Return [x, y] of the center of cell containing provided text 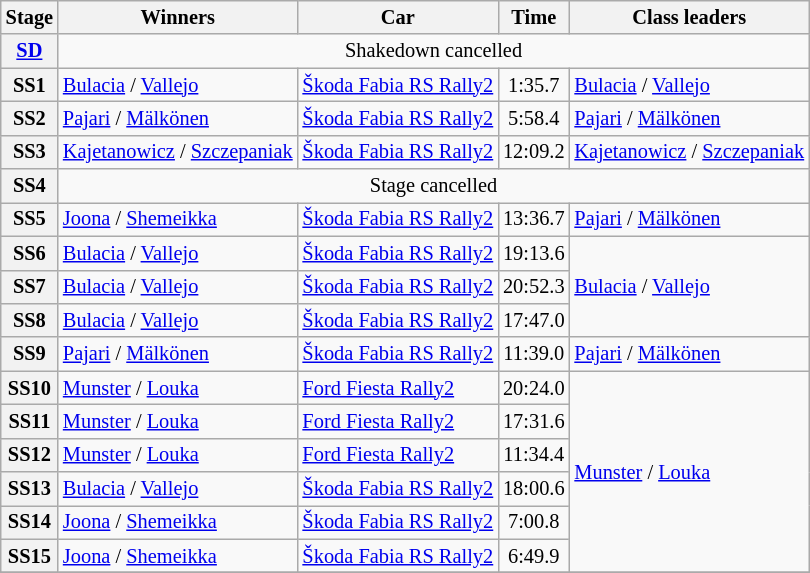
Shakedown cancelled [434, 51]
SS7 [30, 287]
Winners [178, 17]
1:35.7 [534, 85]
Car [398, 17]
SS3 [30, 152]
Stage [30, 17]
5:58.4 [534, 118]
Class leaders [689, 17]
19:13.6 [534, 253]
6:49.9 [534, 556]
SS9 [30, 354]
SS10 [30, 388]
17:47.0 [534, 320]
Time [534, 17]
SS14 [30, 522]
13:36.7 [534, 219]
SS13 [30, 489]
SS11 [30, 421]
SS4 [30, 186]
11:34.4 [534, 455]
SS12 [30, 455]
12:09.2 [534, 152]
SS8 [30, 320]
7:00.8 [534, 522]
SS1 [30, 85]
SS15 [30, 556]
Stage cancelled [434, 186]
SS2 [30, 118]
SS5 [30, 219]
20:24.0 [534, 388]
SD [30, 51]
20:52.3 [534, 287]
SS6 [30, 253]
11:39.0 [534, 354]
18:00.6 [534, 489]
17:31.6 [534, 421]
